Locate the cell with the specified text and output its [x, y] center coordinate. 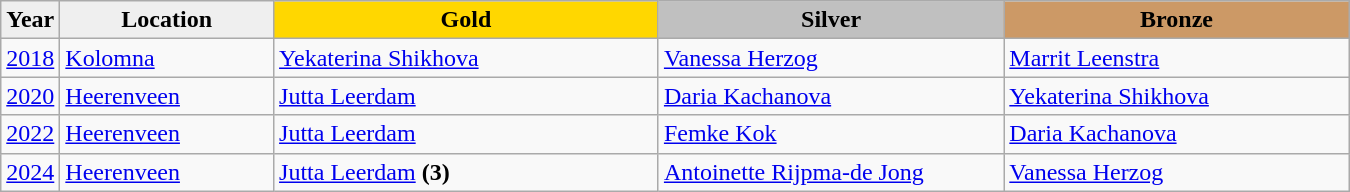
Femke Kok [830, 134]
Jutta Leerdam (3) [466, 172]
Antoinette Rijpma-de Jong [830, 172]
Silver [830, 20]
Bronze [1176, 20]
Year [30, 20]
Gold [466, 20]
Kolomna [167, 58]
2022 [30, 134]
2024 [30, 172]
Location [167, 20]
2018 [30, 58]
Marrit Leenstra [1176, 58]
2020 [30, 96]
